Pinpoint the cell where the given text exists, returning its [X, Y] midpoint coordinate. 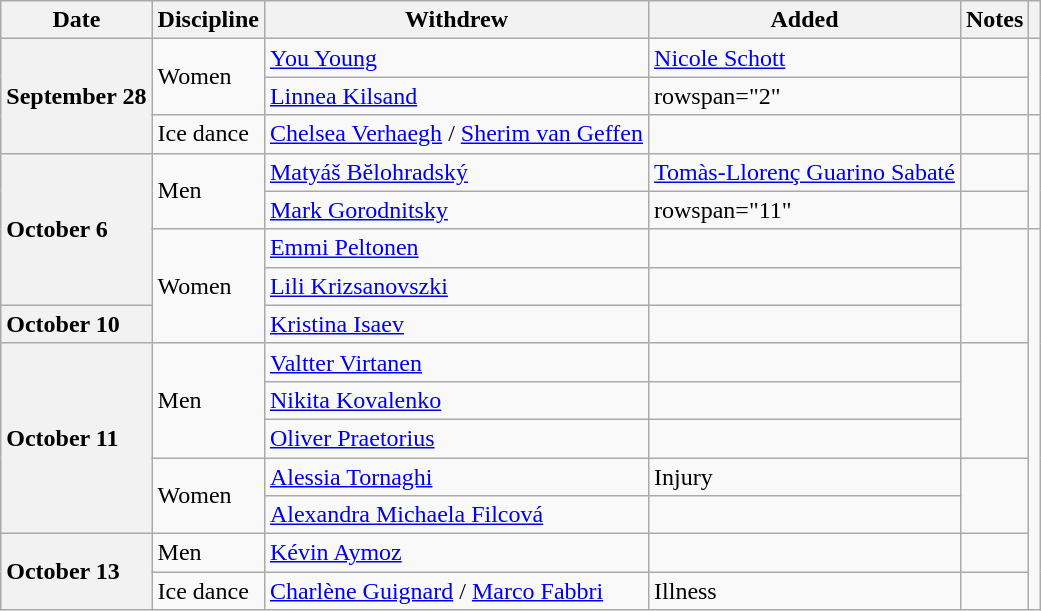
Alessia Tornaghi [456, 477]
Oliver Praetorius [456, 438]
Chelsea Verhaegh / Sherim van Geffen [456, 134]
October 6 [76, 229]
Kévin Aymoz [456, 553]
Notes [994, 20]
Added [805, 20]
Mark Gorodnitsky [456, 210]
Date [76, 20]
September 28 [76, 96]
Alexandra Michaela Filcová [456, 515]
Lili Krizsanovszki [456, 286]
rowspan="2" [805, 96]
Nikita Kovalenko [456, 400]
Matyáš Bĕlohradský [456, 172]
Kristina Isaev [456, 324]
Injury [805, 477]
October 13 [76, 572]
Valtter Virtanen [456, 362]
Nicole Schott [805, 58]
Linnea Kilsand [456, 96]
You Young [456, 58]
Charlène Guignard / Marco Fabbri [456, 591]
Withdrew [456, 20]
Illness [805, 591]
Emmi Peltonen [456, 248]
rowspan="11" [805, 210]
Tomàs-Llorenç Guarino Sabaté [805, 172]
October 11 [76, 438]
October 10 [76, 324]
Discipline [208, 20]
